From the cell containing the given text, extract its center point as (x, y) coordinate. 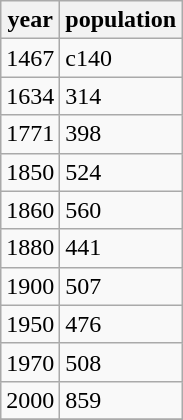
1970 (30, 362)
507 (121, 286)
1900 (30, 286)
314 (121, 96)
508 (121, 362)
560 (121, 210)
year (30, 20)
1850 (30, 172)
476 (121, 324)
1634 (30, 96)
c140 (121, 58)
1467 (30, 58)
2000 (30, 400)
population (121, 20)
859 (121, 400)
398 (121, 134)
1771 (30, 134)
524 (121, 172)
1880 (30, 248)
1950 (30, 324)
1860 (30, 210)
441 (121, 248)
